Detect which cell encompasses the target text, then output its [x, y] center coordinate. 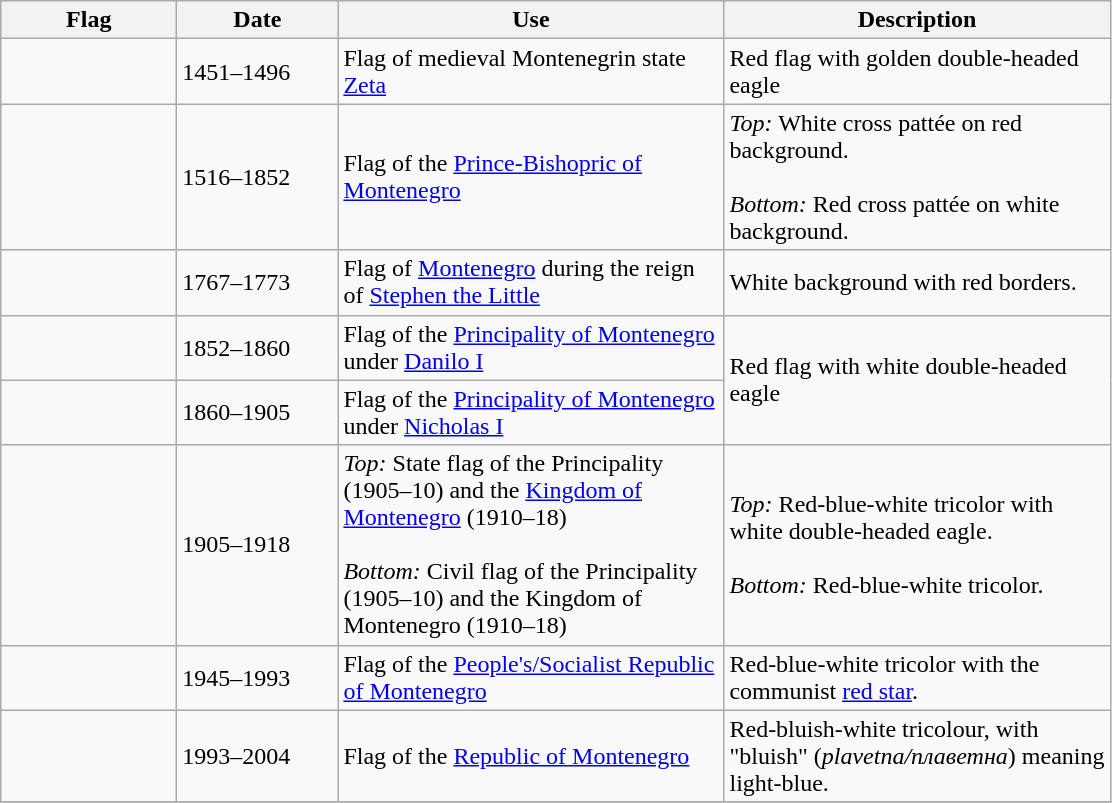
1516–1852 [258, 177]
Flag of the Republic of Montenegro [531, 756]
Red-blue-white tricolor with the communist red star. [917, 678]
Flag of medieval Montenegrin state Zeta [531, 72]
Flag [89, 20]
Flag of Montenegro during the reign of Stephen the Little [531, 282]
Red-bluish-white tricolour, with "bluish" (plavetna/плаветна) meaning light-blue. [917, 756]
1852–1860 [258, 348]
Top: White cross pattée on red background. Bottom: Red cross pattée on white background. [917, 177]
Use [531, 20]
Flag of the Principality of Montenegro under Danilo I [531, 348]
1767–1773 [258, 282]
Flag of the Principality of Montenegro under Nicholas I [531, 412]
1945–1993 [258, 678]
1860–1905 [258, 412]
Date [258, 20]
Top: Red-blue-white tricolor with white double-headed eagle. Bottom: Red-blue-white tricolor. [917, 545]
1993–2004 [258, 756]
Flag of the People's/Socialist Republic of Montenegro [531, 678]
White background with red borders. [917, 282]
Description [917, 20]
Flag of the Prince-Bishopric of Montenegro [531, 177]
1451–1496 [258, 72]
1905–1918 [258, 545]
Red flag with golden double-headed eagle [917, 72]
Red flag with white double-headed eagle [917, 380]
